Provide the [X, Y] coordinate of the cell's center where the given text is located.  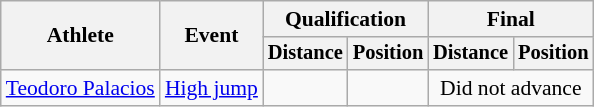
Teodoro Palacios [80, 88]
Athlete [80, 36]
Event [212, 36]
High jump [212, 88]
Qualification [346, 19]
Final [510, 19]
Did not advance [510, 88]
